From the cell containing the given text, extract its center point as (X, Y) coordinate. 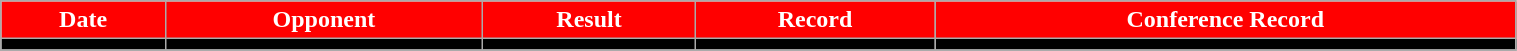
Conference Record (1226, 20)
Record (816, 20)
Date (84, 20)
Opponent (324, 20)
Result (590, 20)
